Find where the given text appears and provide that cell's center as [x, y] coordinate. 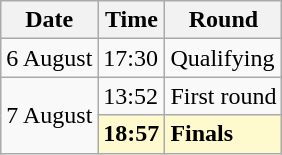
Qualifying [224, 58]
Round [224, 20]
First round [224, 96]
7 August [50, 115]
18:57 [132, 134]
17:30 [132, 58]
Time [132, 20]
13:52 [132, 96]
Date [50, 20]
Finals [224, 134]
6 August [50, 58]
